Identify which cell holds the provided text, then report its (x, y) central coordinate. 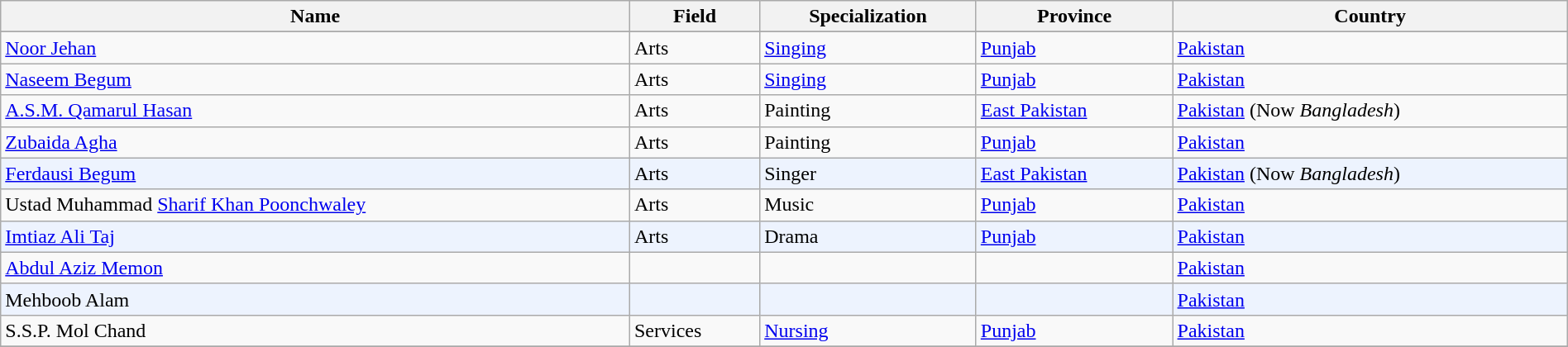
Specialization (868, 17)
Nursing (868, 330)
S.S.P. Mol Chand (316, 330)
Singer (868, 173)
Zubaida Agha (316, 142)
Abdul Aziz Memon (316, 268)
Field (695, 17)
Imtiaz Ali Taj (316, 236)
Naseem Begum (316, 79)
Ustad Muhammad Sharif Khan Poonchwaley (316, 205)
Country (1370, 17)
Mehboob Alam (316, 299)
Music (868, 205)
Noor Jehan (316, 48)
Drama (868, 236)
A.S.M. Qamarul Hasan (316, 111)
Services (695, 330)
Province (1074, 17)
Ferdausi Begum (316, 173)
Name (316, 17)
